Capture the cell that displays the provided text and extract its (x, y) central coordinate. 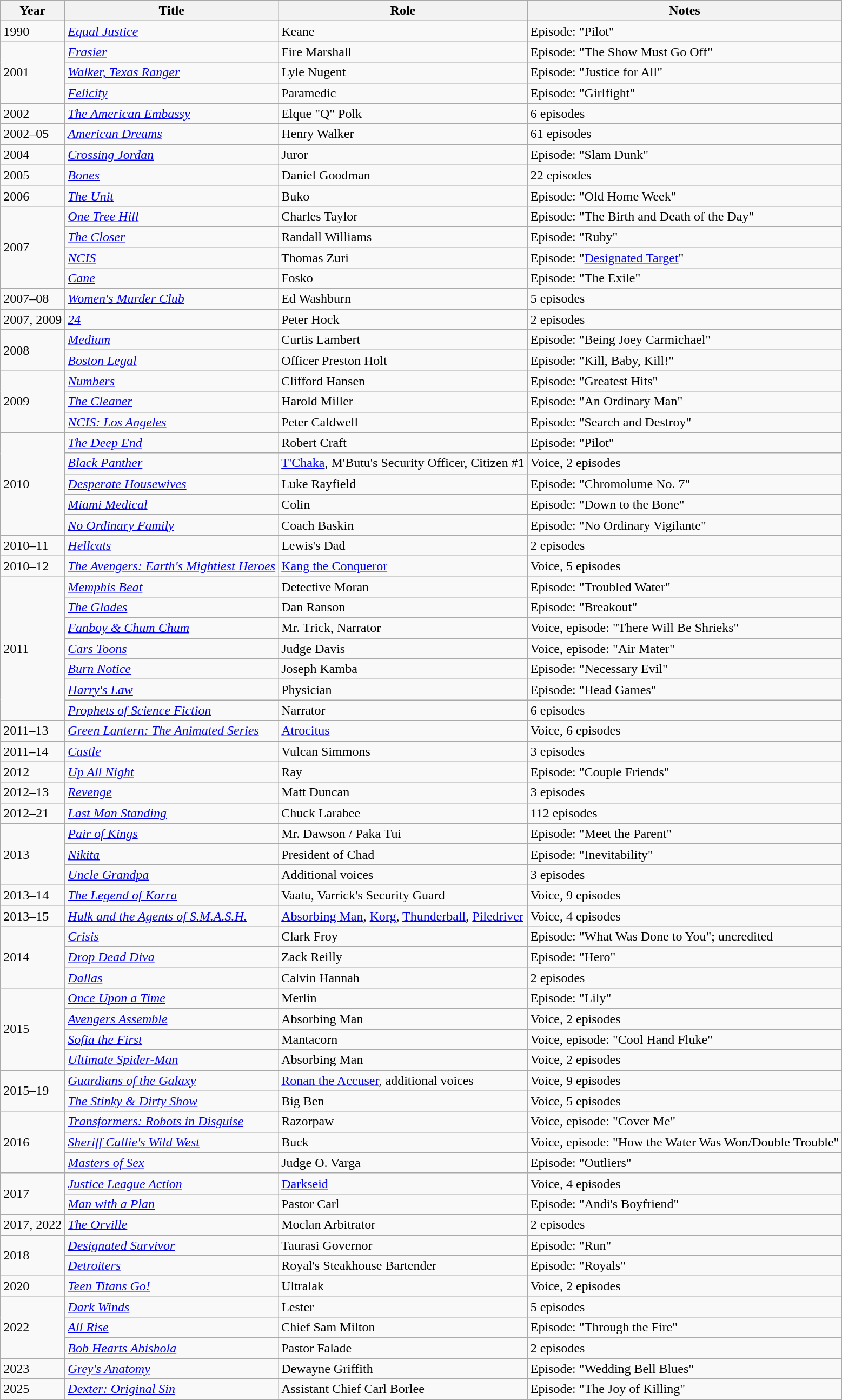
The Legend of Korra (172, 895)
The Deep End (172, 443)
The Cleaner (172, 402)
Dan Ranson (403, 608)
NCIS (172, 258)
2011–14 (32, 751)
The Orville (172, 1224)
Episode: "Necessary Evil" (685, 669)
Mantacorn (403, 1039)
Bones (172, 175)
Episode: "Meet the Parent" (685, 834)
Episode: "Hero" (685, 957)
24 (172, 319)
Pastor Carl (403, 1204)
Miami Medical (172, 504)
Man with a Plan (172, 1204)
Mr. Dawson / Paka Tui (403, 834)
2023 (32, 1369)
Episode: "Search and Destroy" (685, 422)
Calvin Hannah (403, 978)
2002 (32, 114)
American Dreams (172, 134)
Crisis (172, 937)
Title (172, 11)
No Ordinary Family (172, 525)
Detroiters (172, 1266)
112 episodes (685, 813)
Cars Toons (172, 649)
Up All Night (172, 772)
Equal Justice (172, 31)
Fanboy & Chum Chum (172, 628)
Masters of Sex (172, 1163)
The American Embassy (172, 114)
Darkseid (403, 1183)
Officer Preston Holt (403, 361)
Voice, episode: "Cover Me" (685, 1122)
Episode: "The Exile" (685, 278)
Thomas Zuri (403, 258)
2012–13 (32, 792)
Robert Craft (403, 443)
Sheriff Callie's Wild West (172, 1142)
2005 (32, 175)
Year (32, 11)
2012–21 (32, 813)
Grey's Anatomy (172, 1369)
Episode: "An Ordinary Man" (685, 402)
Episode: "No Ordinary Vigilante" (685, 525)
Ronan the Accuser, additional voices (403, 1081)
Burn Notice (172, 669)
Big Ben (403, 1101)
2008 (32, 350)
Drop Dead Diva (172, 957)
All Rise (172, 1328)
Episode: "The Show Must Go Off" (685, 52)
Voice, 6 episodes (685, 731)
2013–14 (32, 895)
Dallas (172, 978)
Medium (172, 340)
Role (403, 11)
Episode: "Ruby" (685, 237)
Dark Winds (172, 1307)
Castle (172, 751)
Boston Legal (172, 361)
Dewayne Griffith (403, 1369)
Atrocitus (403, 731)
Narrator (403, 710)
Voice, episode: "Cool Hand Fluke" (685, 1039)
Episode: "Couple Friends" (685, 772)
Episode: "Wedding Bell Blues" (685, 1369)
Razorpaw (403, 1122)
2010–12 (32, 566)
Buko (403, 196)
Episode: "Breakout" (685, 608)
The Closer (172, 237)
Judge Davis (403, 649)
Pair of Kings (172, 834)
Green Lantern: The Animated Series (172, 731)
Absorbing Man, Korg, Thunderball, Piledriver (403, 916)
Episode: "Chromolume No. 7" (685, 484)
Coach Baskin (403, 525)
61 episodes (685, 134)
Ultralak (403, 1286)
Luke Rayfield (403, 484)
Pastor Falade (403, 1348)
The Unit (172, 196)
Avengers Assemble (172, 1019)
Last Man Standing (172, 813)
Lester (403, 1307)
Voice, episode: "Air Mater" (685, 649)
Notes (685, 11)
Zack Reilly (403, 957)
T'Chaka, M'Butu's Security Officer, Citizen #1 (403, 463)
Curtis Lambert (403, 340)
2007, 2009 (32, 319)
Moclan Arbitrator (403, 1224)
Bob Hearts Abishola (172, 1348)
2006 (32, 196)
Episode: "What Was Done to You"; uncredited (685, 937)
Fosko (403, 278)
Walker, Texas Ranger (172, 72)
Ed Washburn (403, 299)
2020 (32, 1286)
Kang the Conqueror (403, 566)
Episode: "The Birth and Death of the Day" (685, 216)
Women's Murder Club (172, 299)
Teen Titans Go! (172, 1286)
2010–11 (32, 545)
Clifford Hansen (403, 381)
Dexter: Original Sin (172, 1389)
2007–08 (32, 299)
2017, 2022 (32, 1224)
Harold Miller (403, 402)
Harry's Law (172, 690)
Episode: "Old Home Week" (685, 196)
Sofia the First (172, 1039)
Uncle Grandpa (172, 875)
The Avengers: Earth's Mightiest Heroes (172, 566)
2002–05 (32, 134)
Episode: "Andi's Boyfriend" (685, 1204)
Henry Walker (403, 134)
Detective Moran (403, 586)
Episode: "Down to the Bone" (685, 504)
Judge O. Varga (403, 1163)
Episode: "Lily" (685, 998)
Episode: "Troubled Water" (685, 586)
Episode: "Greatest Hits" (685, 381)
Black Panther (172, 463)
Numbers (172, 381)
Additional voices (403, 875)
Episode: "Being Joey Carmichael" (685, 340)
Randall Williams (403, 237)
Justice League Action (172, 1183)
Episode: "Head Games" (685, 690)
Transformers: Robots in Disguise (172, 1122)
Fire Marshall (403, 52)
2025 (32, 1389)
Revenge (172, 792)
Matt Duncan (403, 792)
Memphis Beat (172, 586)
Vulcan Simmons (403, 751)
Hulk and the Agents of S.M.A.S.H. (172, 916)
Frasier (172, 52)
Episode: "Royals" (685, 1266)
Felicity (172, 93)
Mr. Trick, Narrator (403, 628)
Designated Survivor (172, 1245)
2014 (32, 957)
Nikita (172, 854)
Keane (403, 31)
Physician (403, 690)
22 episodes (685, 175)
2011 (32, 648)
Ultimate Spider-Man (172, 1060)
Episode: "Run" (685, 1245)
Lewis's Dad (403, 545)
Ray (403, 772)
2011–13 (32, 731)
Episode: "The Joy of Killing" (685, 1389)
2015 (32, 1029)
Elque "Q" Polk (403, 114)
2016 (32, 1142)
Prophets of Science Fiction (172, 710)
Episode: "Through the Fire" (685, 1328)
2010 (32, 484)
Voice, episode: "How the Water Was Won/Double Trouble" (685, 1142)
Peter Hock (403, 319)
Episode: "Kill, Baby, Kill!" (685, 361)
2015–19 (32, 1091)
Hellcats (172, 545)
2012 (32, 772)
Charles Taylor (403, 216)
The Glades (172, 608)
Vaatu, Varrick's Security Guard (403, 895)
Merlin (403, 998)
2013–15 (32, 916)
Chief Sam Milton (403, 1328)
2013 (32, 854)
Colin (403, 504)
2018 (32, 1255)
One Tree Hill (172, 216)
2004 (32, 155)
Once Upon a Time (172, 998)
Cane (172, 278)
2022 (32, 1328)
Chuck Larabee (403, 813)
Peter Caldwell (403, 422)
Juror (403, 155)
2001 (32, 72)
Episode: "Justice for All" (685, 72)
President of Chad (403, 854)
Crossing Jordan (172, 155)
Desperate Housewives (172, 484)
Episode: "Outliers" (685, 1163)
2009 (32, 402)
The Stinky & Dirty Show (172, 1101)
Buck (403, 1142)
Voice, episode: "There Will Be Shrieks" (685, 628)
1990 (32, 31)
Episode: "Designated Target" (685, 258)
Assistant Chief Carl Borlee (403, 1389)
Episode: "Girlfight" (685, 93)
Guardians of the Galaxy (172, 1081)
Episode: "Slam Dunk" (685, 155)
Clark Froy (403, 937)
2017 (32, 1194)
Daniel Goodman (403, 175)
Royal's Steakhouse Bartender (403, 1266)
Joseph Kamba (403, 669)
2007 (32, 247)
Taurasi Governor (403, 1245)
Lyle Nugent (403, 72)
Paramedic (403, 93)
Episode: "Inevitability" (685, 854)
NCIS: Los Angeles (172, 422)
